Find where the given text appears and provide that cell's center as [x, y] coordinate. 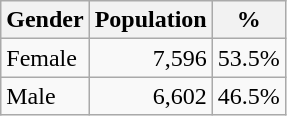
46.5% [248, 96]
53.5% [248, 58]
Gender [45, 20]
Female [45, 58]
% [248, 20]
6,602 [150, 96]
7,596 [150, 58]
Population [150, 20]
Male [45, 96]
